From the cell containing the given text, extract its center point as (X, Y) coordinate. 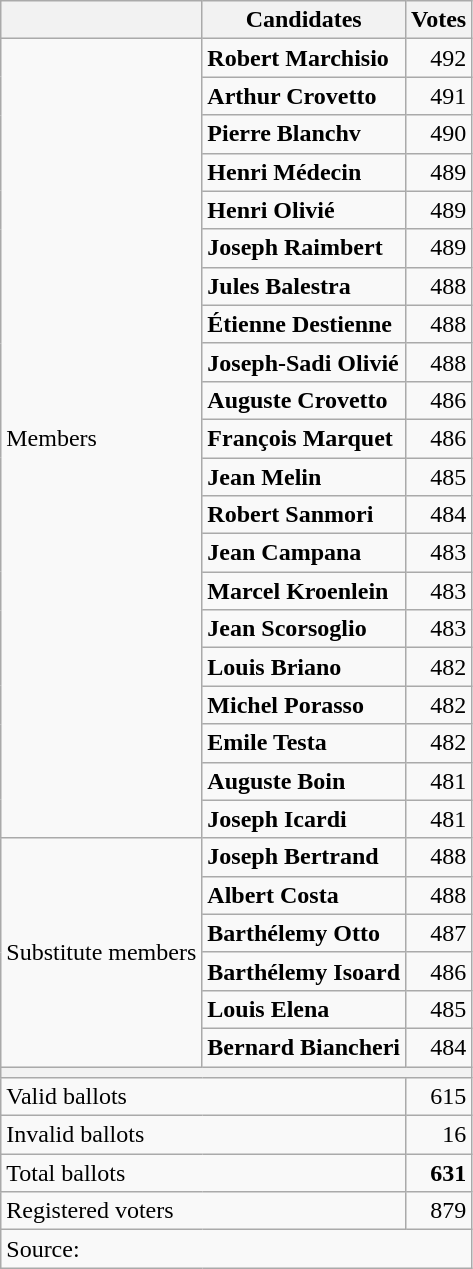
Louis Elena (304, 1009)
Total ballots (204, 1173)
Invalid ballots (204, 1135)
879 (439, 1211)
Votes (439, 20)
Jean Scorsoglio (304, 629)
615 (439, 1097)
Candidates (304, 20)
492 (439, 58)
Marcel Kroenlein (304, 591)
Auguste Crovetto (304, 400)
Bernard Biancheri (304, 1047)
Étienne Destienne (304, 324)
Joseph Bertrand (304, 857)
Jules Balestra (304, 286)
Auguste Boin (304, 781)
Arthur Crovetto (304, 96)
Registered voters (204, 1211)
François Marquet (304, 438)
Henri Médecin (304, 172)
Louis Briano (304, 667)
Pierre Blanchv (304, 134)
Joseph Raimbert (304, 248)
Valid ballots (204, 1097)
Robert Sanmori (304, 515)
Barthélemy Isoard (304, 971)
Barthélemy Otto (304, 933)
Source: (236, 1249)
491 (439, 96)
631 (439, 1173)
Michel Porasso (304, 705)
Henri Olivié (304, 210)
Jean Melin (304, 477)
Robert Marchisio (304, 58)
Joseph Icardi (304, 819)
487 (439, 933)
Substitute members (102, 952)
Jean Campana (304, 553)
Albert Costa (304, 895)
Emile Testa (304, 743)
490 (439, 134)
16 (439, 1135)
Joseph-Sadi Olivié (304, 362)
Members (102, 438)
